Return the [X, Y] coordinate for the center point of the cell that contains the specified text.  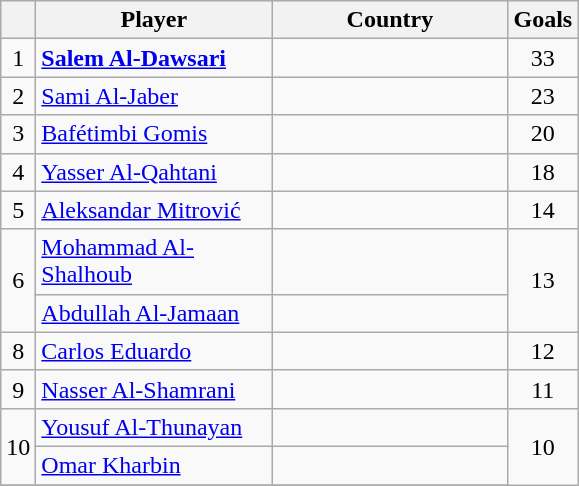
Country [390, 20]
Omar Kharbin [154, 465]
8 [18, 351]
13 [543, 280]
Salem Al-Dawsari [154, 58]
18 [543, 172]
Bafétimbi Gomis [154, 134]
2 [18, 96]
Sami Al-Jaber [154, 96]
Carlos Eduardo [154, 351]
6 [18, 280]
3 [18, 134]
11 [543, 389]
Abdullah Al-Jamaan [154, 313]
1 [18, 58]
Aleksandar Mitrović [154, 210]
23 [543, 96]
20 [543, 134]
12 [543, 351]
Nasser Al-Shamrani [154, 389]
14 [543, 210]
Mohammad Al-Shalhoub [154, 262]
9 [18, 389]
Player [154, 20]
4 [18, 172]
33 [543, 58]
Yousuf Al-Thunayan [154, 427]
Goals [543, 20]
5 [18, 210]
Yasser Al-Qahtani [154, 172]
